Search for the cell housing the specified text and yield its (x, y) center coordinate. 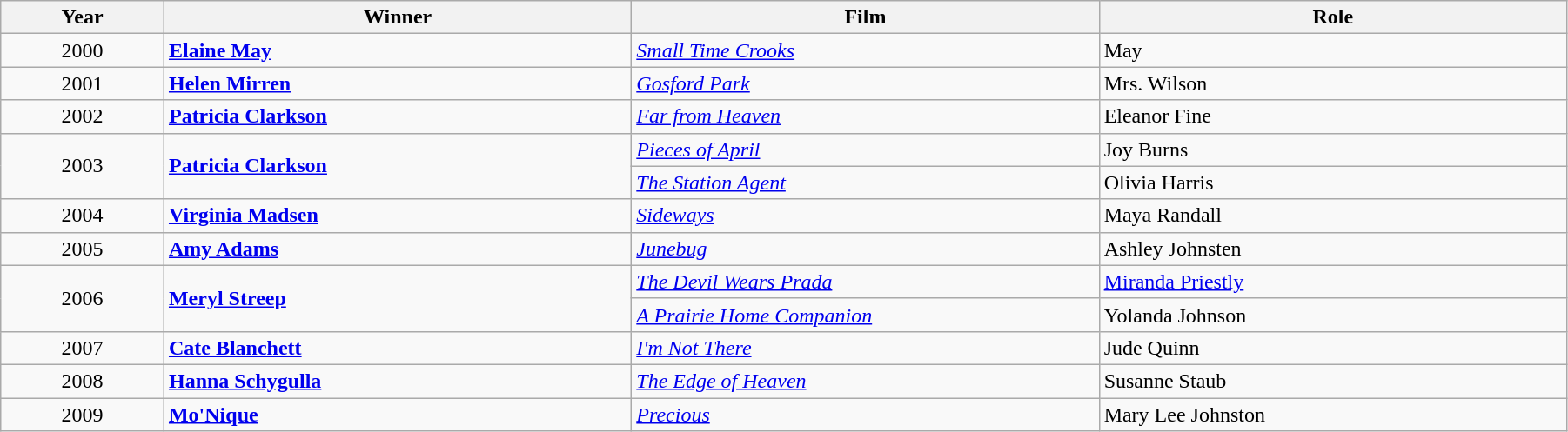
I'm Not There (865, 348)
Amy Adams (397, 249)
Sideways (865, 216)
2003 (83, 166)
Jude Quinn (1333, 348)
2004 (83, 216)
Small Time Crooks (865, 50)
Junebug (865, 249)
2001 (83, 83)
Ashley Johnsten (1333, 249)
Role (1333, 17)
The Station Agent (865, 183)
Gosford Park (865, 83)
Helen Mirren (397, 83)
Cate Blanchett (397, 348)
Olivia Harris (1333, 183)
Winner (397, 17)
Film (865, 17)
Joy Burns (1333, 150)
Precious (865, 415)
Mary Lee Johnston (1333, 415)
Mo'Nique (397, 415)
Pieces of April (865, 150)
Meryl Streep (397, 298)
Virginia Madsen (397, 216)
2000 (83, 50)
Far from Heaven (865, 116)
2002 (83, 116)
Hanna Schygulla (397, 381)
Mrs. Wilson (1333, 83)
2008 (83, 381)
2006 (83, 298)
May (1333, 50)
Miranda Priestly (1333, 282)
Eleanor Fine (1333, 116)
Yolanda Johnson (1333, 315)
A Prairie Home Companion (865, 315)
Maya Randall (1333, 216)
2009 (83, 415)
Year (83, 17)
2007 (83, 348)
The Edge of Heaven (865, 381)
Susanne Staub (1333, 381)
2005 (83, 249)
The Devil Wears Prada (865, 282)
Elaine May (397, 50)
